Return the (X, Y) coordinate for the center point of the cell that contains the specified text.  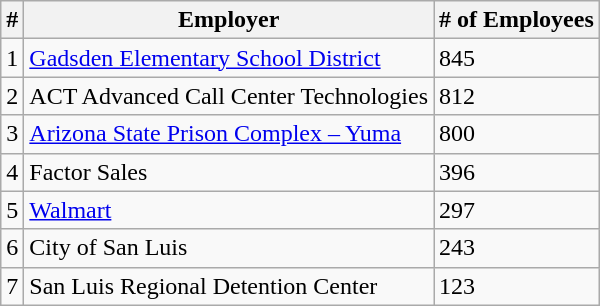
Arizona State Prison Complex – Yuma (229, 134)
3 (12, 134)
123 (517, 286)
San Luis Regional Detention Center (229, 286)
243 (517, 248)
6 (12, 248)
4 (12, 172)
Factor Sales (229, 172)
396 (517, 172)
ACT Advanced Call Center Technologies (229, 96)
297 (517, 210)
# (12, 20)
Employer (229, 20)
800 (517, 134)
Gadsden Elementary School District (229, 58)
2 (12, 96)
City of San Luis (229, 248)
5 (12, 210)
7 (12, 286)
Walmart (229, 210)
845 (517, 58)
# of Employees (517, 20)
812 (517, 96)
1 (12, 58)
